Identify which cell holds the provided text, then report its [X, Y] central coordinate. 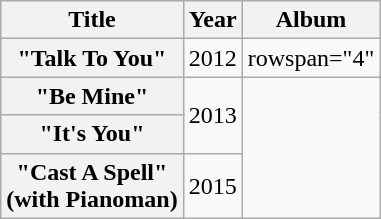
2012 [212, 58]
"Be Mine" [92, 96]
"It's You" [92, 134]
Year [212, 20]
2013 [212, 115]
Album [311, 20]
"Cast A Spell"(with Pianoman) [92, 186]
rowspan="4" [311, 58]
"Talk To You" [92, 58]
Title [92, 20]
2015 [212, 186]
